Capture the cell that displays the provided text and extract its [X, Y] central coordinate. 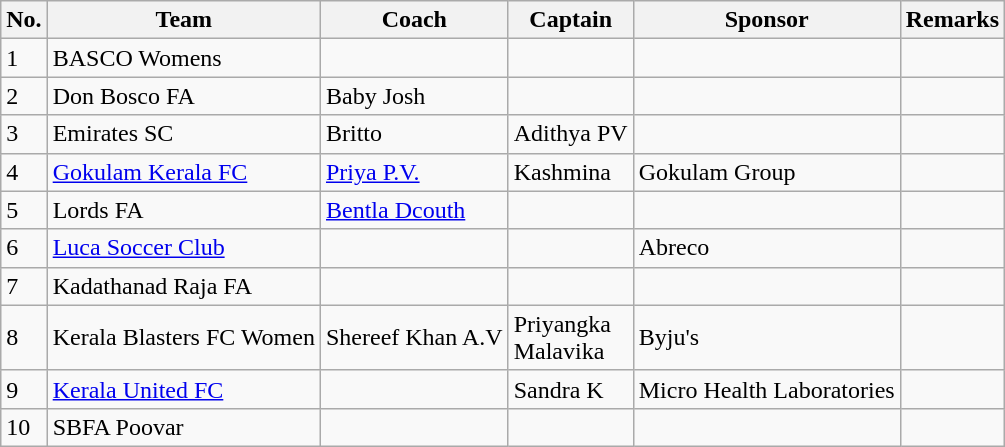
2 [24, 96]
7 [24, 286]
Luca Soccer Club [184, 248]
Baby Josh [414, 96]
SBFA Poovar [184, 427]
Priya P.V. [414, 172]
5 [24, 210]
10 [24, 427]
Shereef Khan A.V [414, 338]
6 [24, 248]
No. [24, 20]
Sandra K [570, 389]
Remarks [952, 20]
Lords FA [184, 210]
Gokulam Group [766, 172]
Kerala Blasters FC Women [184, 338]
Bentla Dcouth [414, 210]
Micro Health Laboratories [766, 389]
Abreco [766, 248]
Kadathanad Raja FA [184, 286]
Gokulam Kerala FC [184, 172]
1 [24, 58]
Captain [570, 20]
Kashmina [570, 172]
9 [24, 389]
8 [24, 338]
Byju's [766, 338]
Kerala United FC [184, 389]
Priyangka Malavika [570, 338]
Sponsor [766, 20]
Emirates SC [184, 134]
Coach [414, 20]
3 [24, 134]
4 [24, 172]
Don Bosco FA [184, 96]
Adithya PV [570, 134]
Britto [414, 134]
BASCO Womens [184, 58]
Team [184, 20]
